Return the (X, Y) coordinate for the center point of the cell that contains the specified text.  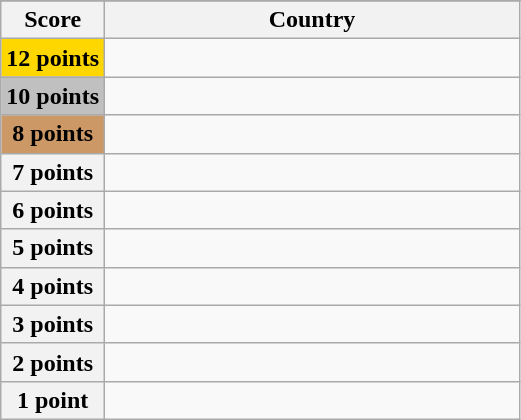
6 points (53, 210)
Country (312, 20)
8 points (53, 134)
1 point (53, 400)
7 points (53, 172)
2 points (53, 362)
Score (53, 20)
3 points (53, 324)
4 points (53, 286)
12 points (53, 58)
10 points (53, 96)
5 points (53, 248)
